Detect which cell encompasses the target text, then output its (x, y) center coordinate. 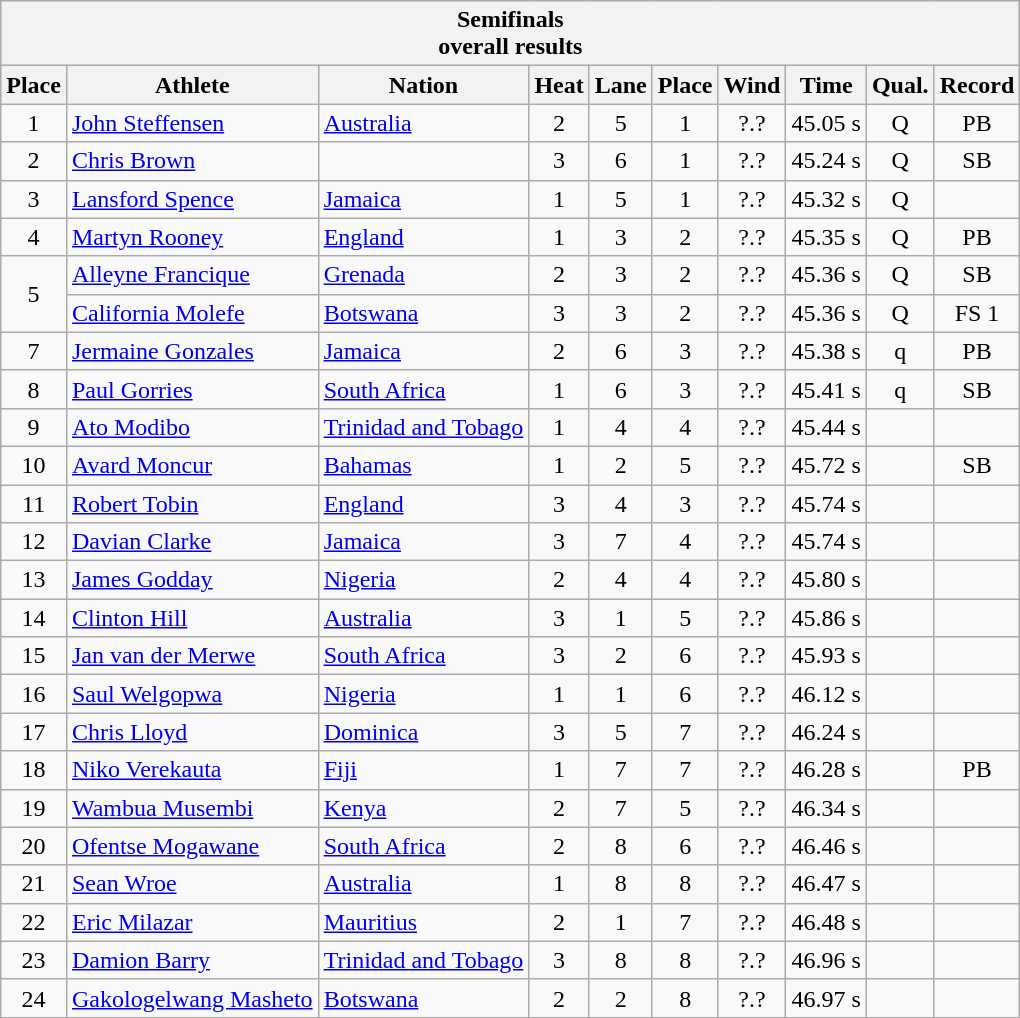
45.05 s (826, 123)
11 (34, 503)
Wind (752, 85)
45.24 s (826, 161)
Gakologelwang Masheto (192, 998)
California Molefe (192, 313)
10 (34, 465)
Chris Brown (192, 161)
Martyn Rooney (192, 237)
Bahamas (424, 465)
Jan van der Merwe (192, 656)
21 (34, 884)
22 (34, 922)
45.32 s (826, 199)
14 (34, 618)
Damion Barry (192, 960)
16 (34, 694)
Paul Gorries (192, 389)
Eric Milazar (192, 922)
45.93 s (826, 656)
Heat (559, 85)
Mauritius (424, 922)
Saul Welgopwa (192, 694)
Niko Verekauta (192, 770)
17 (34, 732)
Alleyne Francique (192, 275)
9 (34, 427)
Semifinals overall results (510, 34)
46.12 s (826, 694)
Fiji (424, 770)
46.97 s (826, 998)
Dominica (424, 732)
Chris Lloyd (192, 732)
45.41 s (826, 389)
Ato Modibo (192, 427)
Robert Tobin (192, 503)
Kenya (424, 808)
Davian Clarke (192, 542)
John Steffensen (192, 123)
Lansford Spence (192, 199)
45.35 s (826, 237)
Jermaine Gonzales (192, 351)
12 (34, 542)
Grenada (424, 275)
Time (826, 85)
15 (34, 656)
19 (34, 808)
46.46 s (826, 846)
Nation (424, 85)
Wambua Musembi (192, 808)
Clinton Hill (192, 618)
46.24 s (826, 732)
Ofentse Mogawane (192, 846)
46.47 s (826, 884)
24 (34, 998)
13 (34, 580)
James Godday (192, 580)
FS 1 (977, 313)
Avard Moncur (192, 465)
Athlete (192, 85)
46.96 s (826, 960)
46.28 s (826, 770)
45.72 s (826, 465)
Sean Wroe (192, 884)
Record (977, 85)
Qual. (900, 85)
45.38 s (826, 351)
Lane (620, 85)
23 (34, 960)
20 (34, 846)
45.44 s (826, 427)
45.86 s (826, 618)
46.34 s (826, 808)
46.48 s (826, 922)
18 (34, 770)
45.80 s (826, 580)
